Output the [x, y] coordinate of the center of the cell containing the given text.  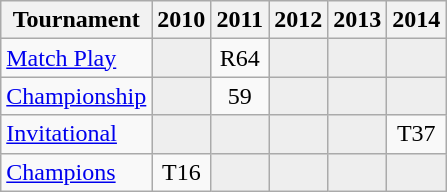
T16 [182, 172]
2012 [298, 20]
2011 [240, 20]
Championship [76, 96]
2014 [416, 20]
Invitational [76, 134]
2010 [182, 20]
2013 [358, 20]
R64 [240, 58]
59 [240, 96]
Champions [76, 172]
Match Play [76, 58]
T37 [416, 134]
Tournament [76, 20]
